Capture the cell that displays the provided text and extract its [x, y] central coordinate. 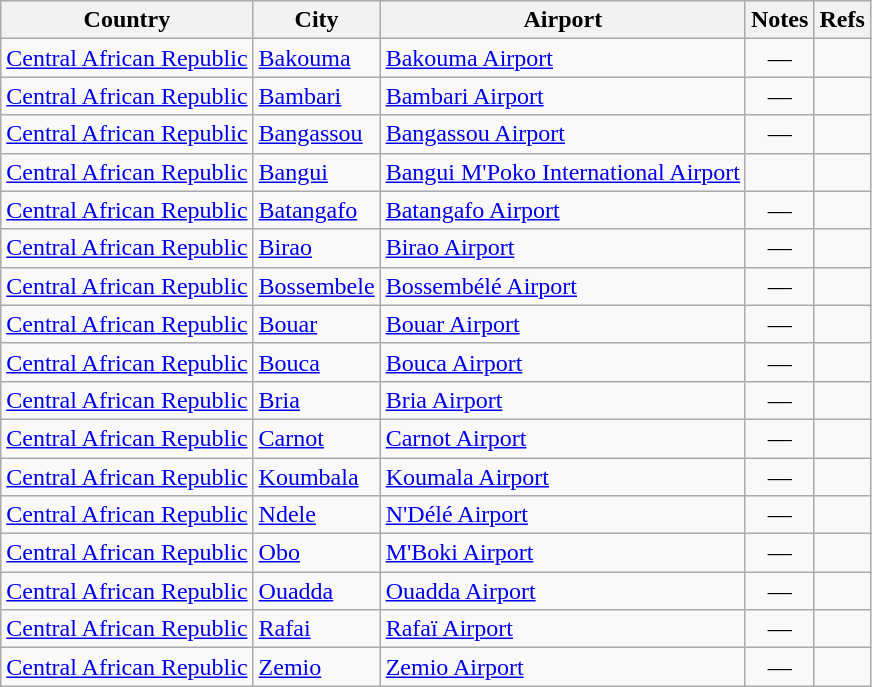
Bangassou [316, 134]
Bouca Airport [562, 362]
Bangui [316, 172]
City [316, 20]
Bambari [316, 96]
Bangui M'Poko International Airport [562, 172]
Bakouma [316, 58]
Koumbala [316, 477]
Birao Airport [562, 248]
Bria [316, 400]
Batangafo [316, 210]
Refs [842, 20]
Zemio [316, 667]
Batangafo Airport [562, 210]
Rafai [316, 629]
Bouca [316, 362]
Obo [316, 553]
Bossembele [316, 286]
Carnot [316, 438]
Country [127, 20]
Zemio Airport [562, 667]
Bria Airport [562, 400]
Carnot Airport [562, 438]
Bouar Airport [562, 324]
Ouadda Airport [562, 591]
Bangassou Airport [562, 134]
Rafaï Airport [562, 629]
Bambari Airport [562, 96]
Notes [779, 20]
Airport [562, 20]
M'Boki Airport [562, 553]
Koumala Airport [562, 477]
Ouadda [316, 591]
Ndele [316, 515]
Bakouma Airport [562, 58]
Bouar [316, 324]
Bossembélé Airport [562, 286]
Birao [316, 248]
N'Délé Airport [562, 515]
